Pinpoint the cell where the given text exists, returning its (x, y) midpoint coordinate. 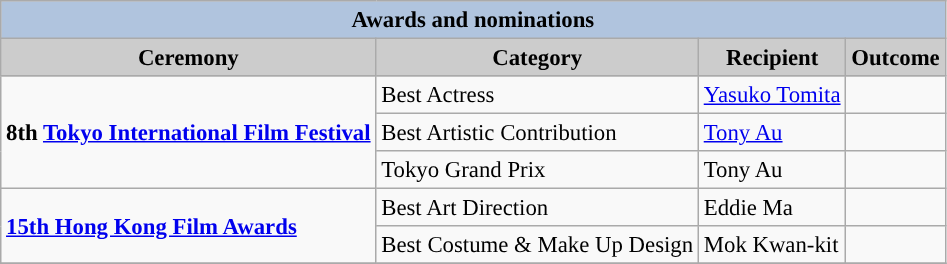
Mok Kwan-kit (772, 245)
Tokyo Grand Prix (538, 170)
Eddie Ma (772, 208)
Yasuko Tomita (772, 95)
15th Hong Kong Film Awards (188, 226)
Best Artistic Contribution (538, 133)
Best Actress (538, 95)
Category (538, 58)
Awards and nominations (473, 20)
Ceremony (188, 58)
8th Tokyo International Film Festival (188, 132)
Best Costume & Make Up Design (538, 245)
Outcome (896, 58)
Recipient (772, 58)
Best Art Direction (538, 208)
